Capture the cell that displays the provided text and extract its [X, Y] central coordinate. 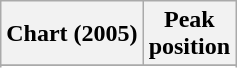
Chart (2005) [72, 34]
Peakposition [189, 34]
